Extract the (X, Y) coordinate from the center of the cell holding the provided text.  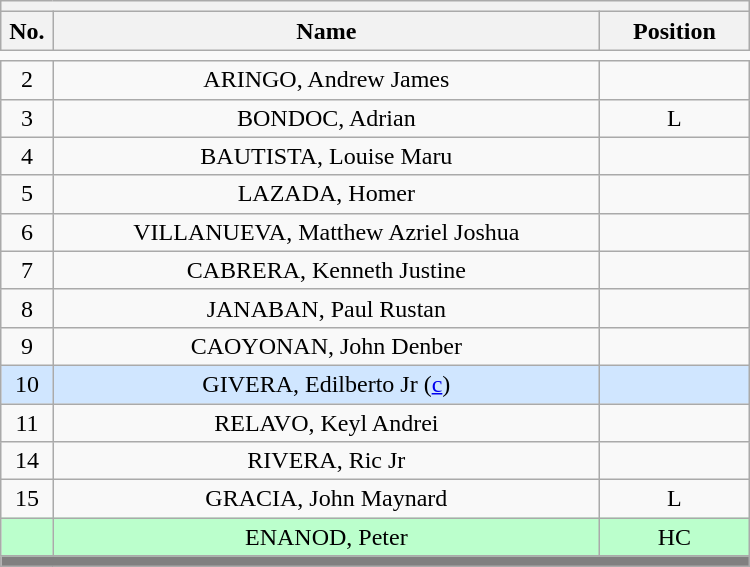
4 (27, 156)
RELAVO, Keyl Andrei (326, 423)
11 (27, 423)
ARINGO, Andrew James (326, 80)
14 (27, 461)
8 (27, 308)
9 (27, 346)
VILLANUEVA, Matthew Azriel Joshua (326, 232)
BONDOC, Adrian (326, 118)
CABRERA, Kenneth Justine (326, 270)
7 (27, 270)
Name (326, 31)
Position (675, 31)
No. (27, 31)
6 (27, 232)
BAUTISTA, Louise Maru (326, 156)
3 (27, 118)
LAZADA, Homer (326, 194)
JANABAN, Paul Rustan (326, 308)
HC (675, 537)
5 (27, 194)
CAOYONAN, John Denber (326, 346)
10 (27, 384)
ENANOD, Peter (326, 537)
2 (27, 80)
GRACIA, John Maynard (326, 499)
GIVERA, Edilberto Jr (c) (326, 384)
15 (27, 499)
RIVERA, Ric Jr (326, 461)
